Find where the given text appears and provide that cell's center as [X, Y] coordinate. 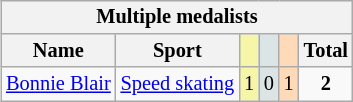
Total [326, 51]
2 [326, 84]
Bonnie Blair [58, 84]
Multiple medalists [177, 17]
Name [58, 51]
0 [269, 84]
Speed skating [178, 84]
Sport [178, 51]
